Identify which cell holds the provided text, then report its [x, y] central coordinate. 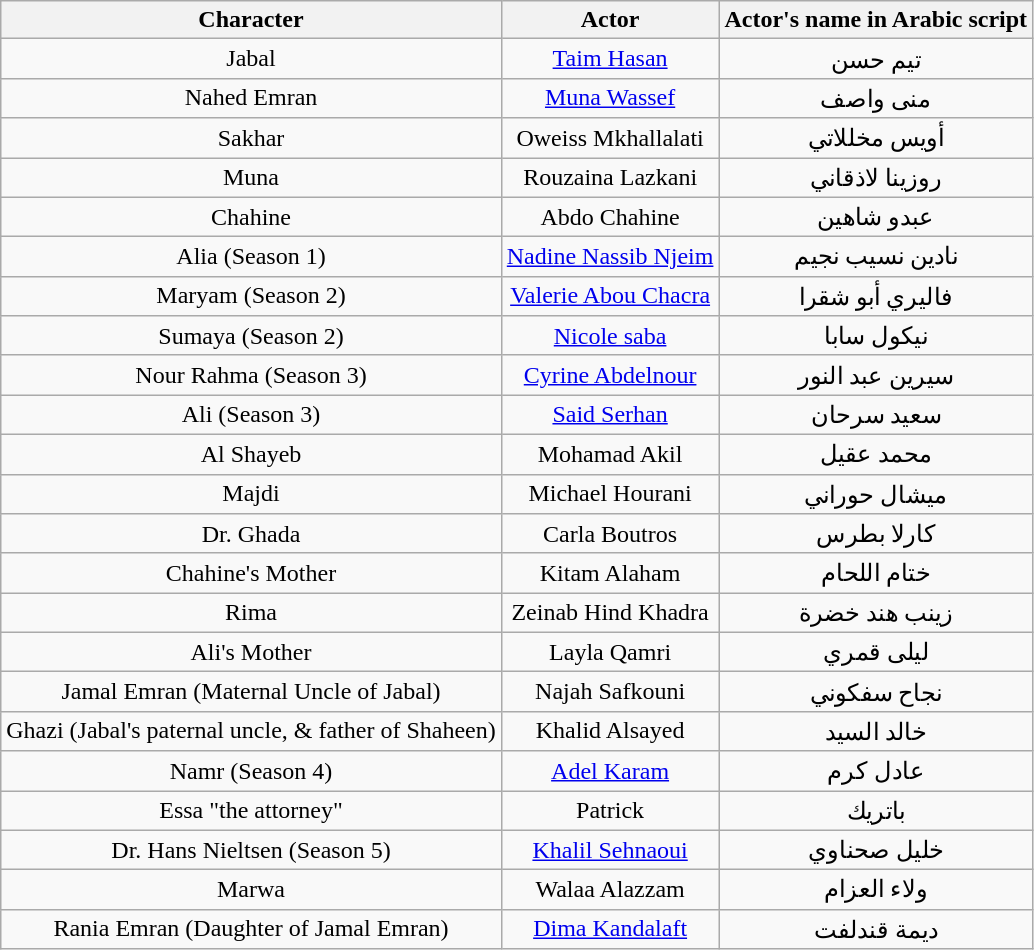
Ali's Mother [252, 652]
محمد عقيل [876, 454]
خالد السيد [876, 731]
Essa "the attorney" [252, 810]
Namr (Season 4) [252, 771]
Kitam Alaham [610, 573]
Taim Hasan [610, 59]
Actor [610, 20]
نادين نسيب نجيم [876, 257]
Alia (Season 1) [252, 257]
Khalid Alsayed [610, 731]
Valerie Abou Chacra [610, 296]
Maryam (Season 2) [252, 296]
Rouzaina Lazkani [610, 178]
Adel Karam [610, 771]
Michael Hourani [610, 494]
Layla Qamri [610, 652]
Oweiss Mkhallalati [610, 138]
Sakhar [252, 138]
Actor's name in Arabic script [876, 20]
Muna Wassef [610, 98]
Khalil Sehnaoui [610, 850]
Rima [252, 613]
نجاح سفكوني [876, 692]
خليل صحناوي [876, 850]
Marwa [252, 890]
Rania Emran (Daughter of Jamal Emran) [252, 929]
Nour Rahma (Season 3) [252, 375]
Cyrine Abdelnour [610, 375]
Ali (Season 3) [252, 415]
Ghazi (Jabal's paternal uncle, & father of Shaheen) [252, 731]
كارلا بطرس [876, 534]
Al Shayeb [252, 454]
Said Serhan [610, 415]
نيكول سابا [876, 336]
تيم حسن [876, 59]
Character [252, 20]
Majdi [252, 494]
Najah Safkouni [610, 692]
سيرين عبد النور [876, 375]
Patrick [610, 810]
Chahine [252, 217]
Jabal [252, 59]
Carla Boutros [610, 534]
ديمة قندلفت [876, 929]
Dr. Hans Nieltsen (Season 5) [252, 850]
فاليري أبو شقرا [876, 296]
Nicole saba [610, 336]
Sumaya (Season 2) [252, 336]
Walaa Alazzam [610, 890]
Mohamad Akil [610, 454]
زينب هند خضرة [876, 613]
Chahine's Mother [252, 573]
ليلى قمري [876, 652]
Nadine Nassib Njeim [610, 257]
Jamal Emran (Maternal Uncle of Jabal) [252, 692]
منى واصف [876, 98]
Zeinab Hind Khadra [610, 613]
ولاء العزام [876, 890]
روزينا لاذقاني [876, 178]
باتريك [876, 810]
Dr. Ghada [252, 534]
Abdo Chahine [610, 217]
عبدو شاهين [876, 217]
سعيد سرحان [876, 415]
أويس مخللاتي [876, 138]
Muna [252, 178]
ميشال حوراني [876, 494]
ختام اللحام [876, 573]
Dima Kandalaft [610, 929]
Nahed Emran [252, 98]
عادل كرم [876, 771]
